Pinpoint the cell where the given text exists, returning its (x, y) midpoint coordinate. 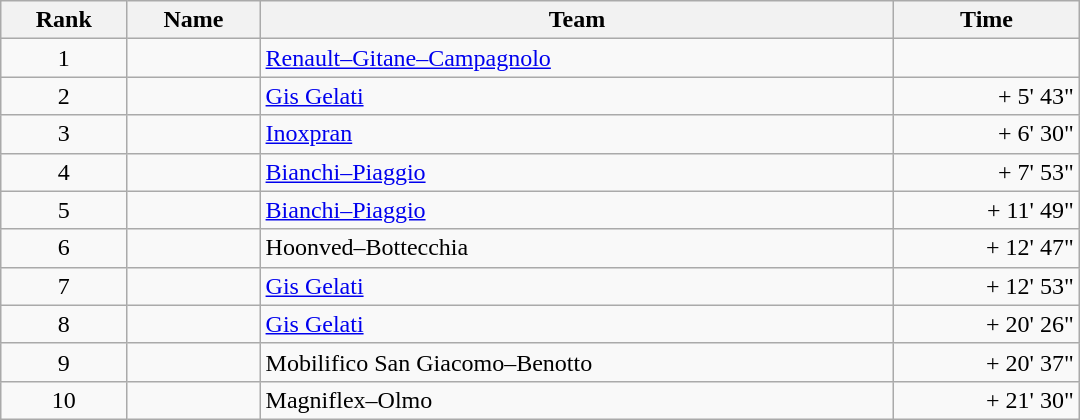
+ 20' 26" (986, 324)
9 (64, 362)
1 (64, 58)
Hoonved–Bottecchia (577, 248)
Time (986, 20)
2 (64, 96)
3 (64, 134)
Rank (64, 20)
+ 12' 47" (986, 248)
+ 6' 30" (986, 134)
Mobilifico San Giacomo–Benotto (577, 362)
Renault–Gitane–Campagnolo (577, 58)
7 (64, 286)
Team (577, 20)
+ 11' 49" (986, 210)
10 (64, 400)
+ 21' 30" (986, 400)
+ 20' 37" (986, 362)
Inoxpran (577, 134)
8 (64, 324)
Name (194, 20)
5 (64, 210)
Magniflex–Olmo (577, 400)
6 (64, 248)
+ 7' 53" (986, 172)
4 (64, 172)
+ 5' 43" (986, 96)
+ 12' 53" (986, 286)
